Provide the [X, Y] coordinate of the cell's center where the given text is located.  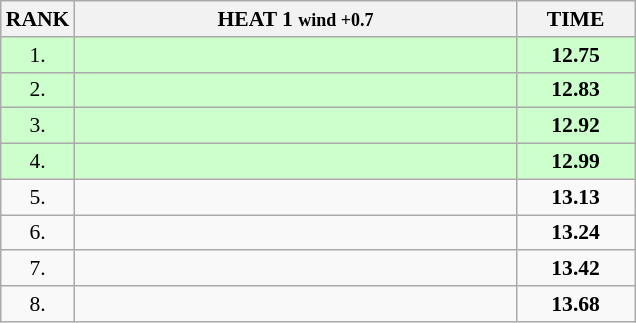
12.99 [576, 162]
13.24 [576, 233]
TIME [576, 19]
13.42 [576, 269]
5. [38, 197]
6. [38, 233]
12.92 [576, 126]
13.68 [576, 304]
RANK [38, 19]
4. [38, 162]
8. [38, 304]
1. [38, 55]
7. [38, 269]
2. [38, 90]
HEAT 1 wind +0.7 [295, 19]
3. [38, 126]
12.75 [576, 55]
13.13 [576, 197]
12.83 [576, 90]
